Locate the cell with the specified text and output its [x, y] center coordinate. 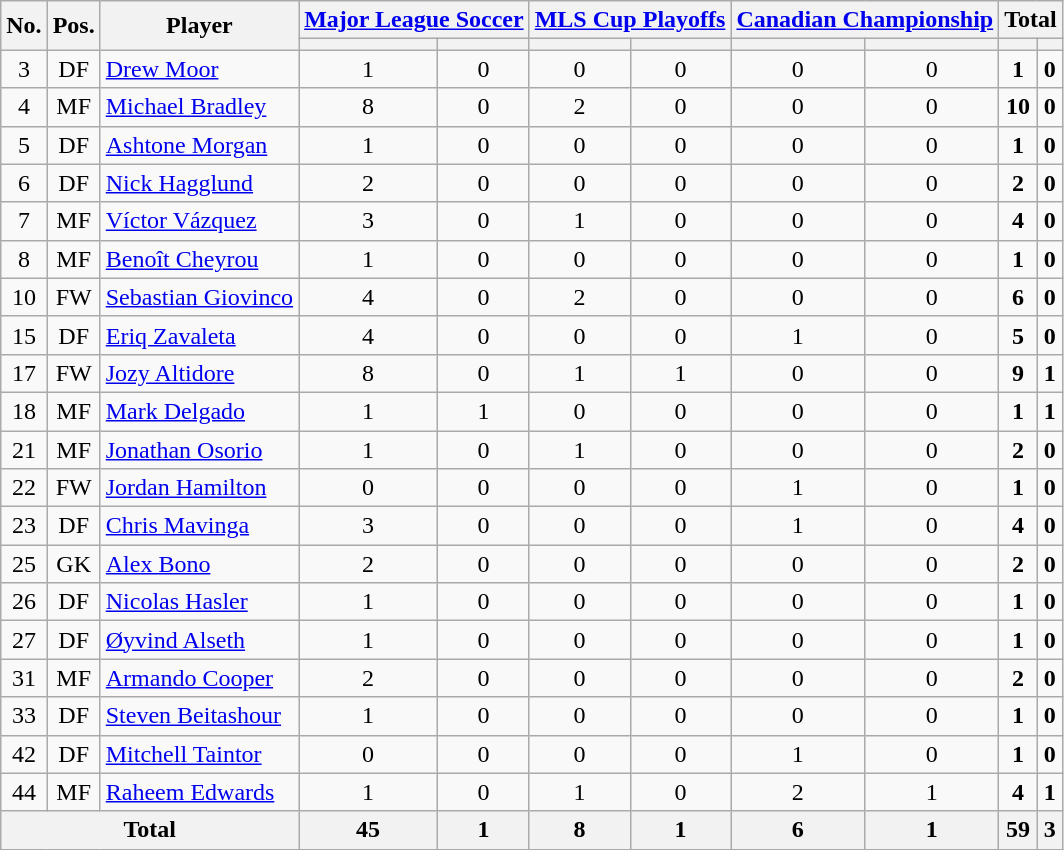
Eriq Zavaleta [199, 335]
Jozy Altidore [199, 373]
22 [24, 488]
MLS Cup Playoffs [630, 20]
45 [368, 830]
Øyvind Alseth [199, 640]
Drew Moor [199, 69]
18 [24, 411]
Jonathan Osorio [199, 449]
Steven Beitashour [199, 716]
Benoît Cheyrou [199, 259]
26 [24, 602]
31 [24, 678]
25 [24, 564]
15 [24, 335]
Chris Mavinga [199, 526]
33 [24, 716]
Sebastian Giovinco [199, 297]
44 [24, 792]
Michael Bradley [199, 107]
17 [24, 373]
No. [24, 26]
Mark Delgado [199, 411]
9 [1018, 373]
Armando Cooper [199, 678]
Player [199, 26]
GK [74, 564]
59 [1018, 830]
42 [24, 754]
7 [24, 221]
Mitchell Taintor [199, 754]
Víctor Vázquez [199, 221]
27 [24, 640]
23 [24, 526]
Canadian Championship [865, 20]
Alex Bono [199, 564]
Nicolas Hasler [199, 602]
Major League Soccer [414, 20]
Raheem Edwards [199, 792]
Nick Hagglund [199, 183]
Pos. [74, 26]
21 [24, 449]
Ashtone Morgan [199, 145]
Jordan Hamilton [199, 488]
